From the cell containing the given text, extract its center point as [X, Y] coordinate. 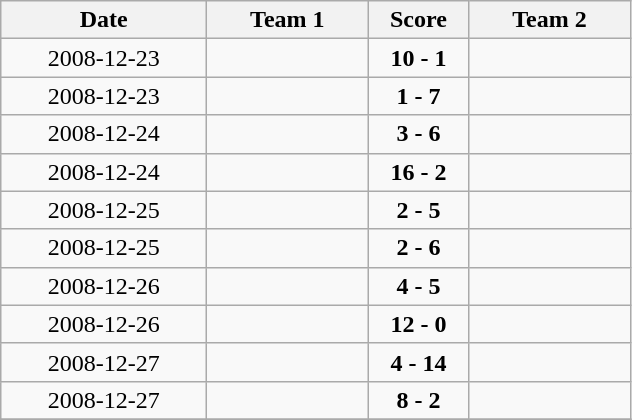
Date [104, 20]
4 - 14 [418, 362]
Team 2 [550, 20]
8 - 2 [418, 400]
3 - 6 [418, 134]
1 - 7 [418, 96]
12 - 0 [418, 324]
16 - 2 [418, 172]
10 - 1 [418, 58]
Team 1 [288, 20]
2 - 5 [418, 210]
2 - 6 [418, 248]
4 - 5 [418, 286]
Score [418, 20]
